Locate the cell with the specified text and output its (X, Y) center coordinate. 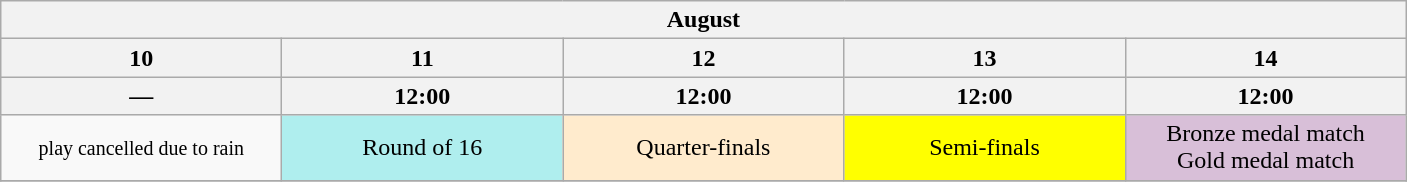
Semi-finals (984, 148)
August (704, 20)
play cancelled due to rain (142, 148)
10 (142, 58)
12 (704, 58)
Bronze medal matchGold medal match (1266, 148)
Quarter-finals (704, 148)
11 (422, 58)
— (142, 96)
13 (984, 58)
14 (1266, 58)
Round of 16 (422, 148)
